For the text-containing cell, return its midpoint in [x, y] coordinate format. 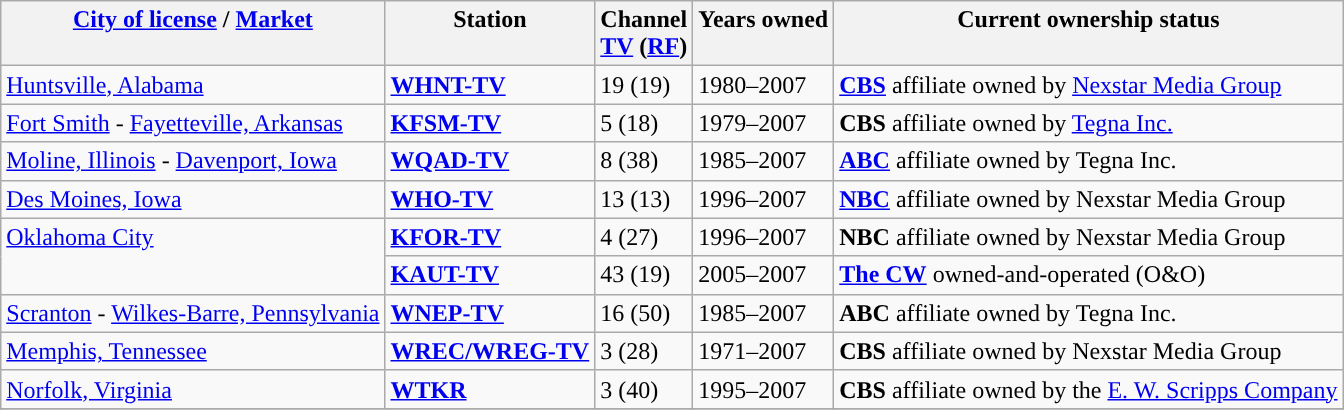
Norfolk, Virginia [193, 389]
Station [490, 34]
3 (28) [644, 351]
4 (27) [644, 237]
City of license / Market [193, 34]
WNEP-TV [490, 313]
Current ownership status [1088, 34]
1971–2007 [764, 351]
KFSM-TV [490, 123]
Moline, Illinois - Davenport, Iowa [193, 161]
CBS affiliate owned by Tegna Inc. [1088, 123]
13 (13) [644, 199]
Oklahoma City [193, 256]
Fort Smith - Fayetteville, Arkansas [193, 123]
The CW owned-and-operated (O&O) [1088, 275]
WHO-TV [490, 199]
1980–2007 [764, 85]
5 (18) [644, 123]
43 (19) [644, 275]
Des Moines, Iowa [193, 199]
WTKR [490, 389]
2005–2007 [764, 275]
KAUT-TV [490, 275]
19 (19) [644, 85]
Scranton - Wilkes-Barre, Pennsylvania [193, 313]
WQAD-TV [490, 161]
Huntsville, Alabama [193, 85]
1995–2007 [764, 389]
8 (38) [644, 161]
WREC/WREG-TV [490, 351]
WHNT-TV [490, 85]
1979–2007 [764, 123]
Memphis, Tennessee [193, 351]
KFOR-TV [490, 237]
3 (40) [644, 389]
CBS affiliate owned by the E. W. Scripps Company [1088, 389]
16 (50) [644, 313]
Years owned [764, 34]
ChannelTV (RF) [644, 34]
